Capture the cell that displays the provided text and extract its (X, Y) central coordinate. 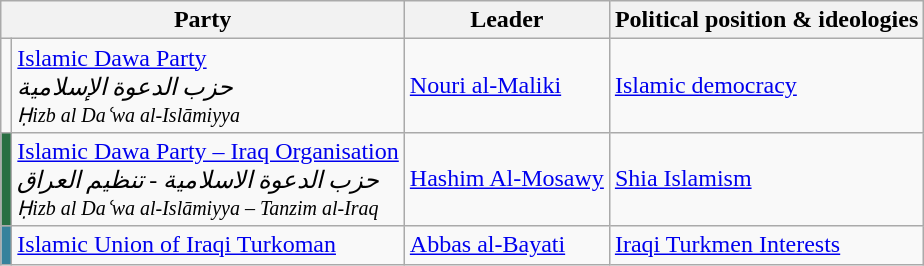
Nouri al-Maliki (506, 86)
Abbas al-Bayati (506, 245)
Leader (506, 20)
Islamic Union of Iraqi Turkoman (208, 245)
Political position & ideologies (766, 20)
Shia Islamism (766, 179)
Islamic democracy (766, 86)
Iraqi Turkmen Interests (766, 245)
Islamic Dawa Partyحزب الدعوة الإسلاميةḤizb al Daʿwa al-Islāmiyya (208, 86)
Islamic Dawa Party – Iraq Organisationحزب الدعوة الاسلامية - تنظيم العراقḤizb al Daʿwa al-Islāmiyya – Tanzim al-Iraq (208, 179)
Party (203, 20)
Hashim Al-Mosawy (506, 179)
